Extract the (X, Y) coordinate from the center of the cell holding the provided text.  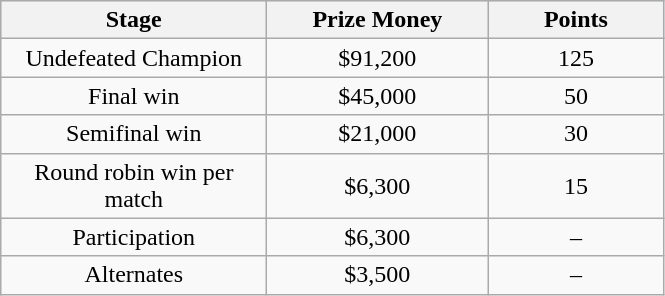
15 (576, 186)
Points (576, 20)
$45,000 (378, 96)
$91,200 (378, 58)
Participation (134, 237)
$21,000 (378, 134)
Alternates (134, 275)
50 (576, 96)
Undefeated Champion (134, 58)
30 (576, 134)
$3,500 (378, 275)
Semifinal win (134, 134)
125 (576, 58)
Prize Money (378, 20)
Stage (134, 20)
Round robin win per match (134, 186)
Final win (134, 96)
